Capture the cell that displays the provided text and extract its [X, Y] central coordinate. 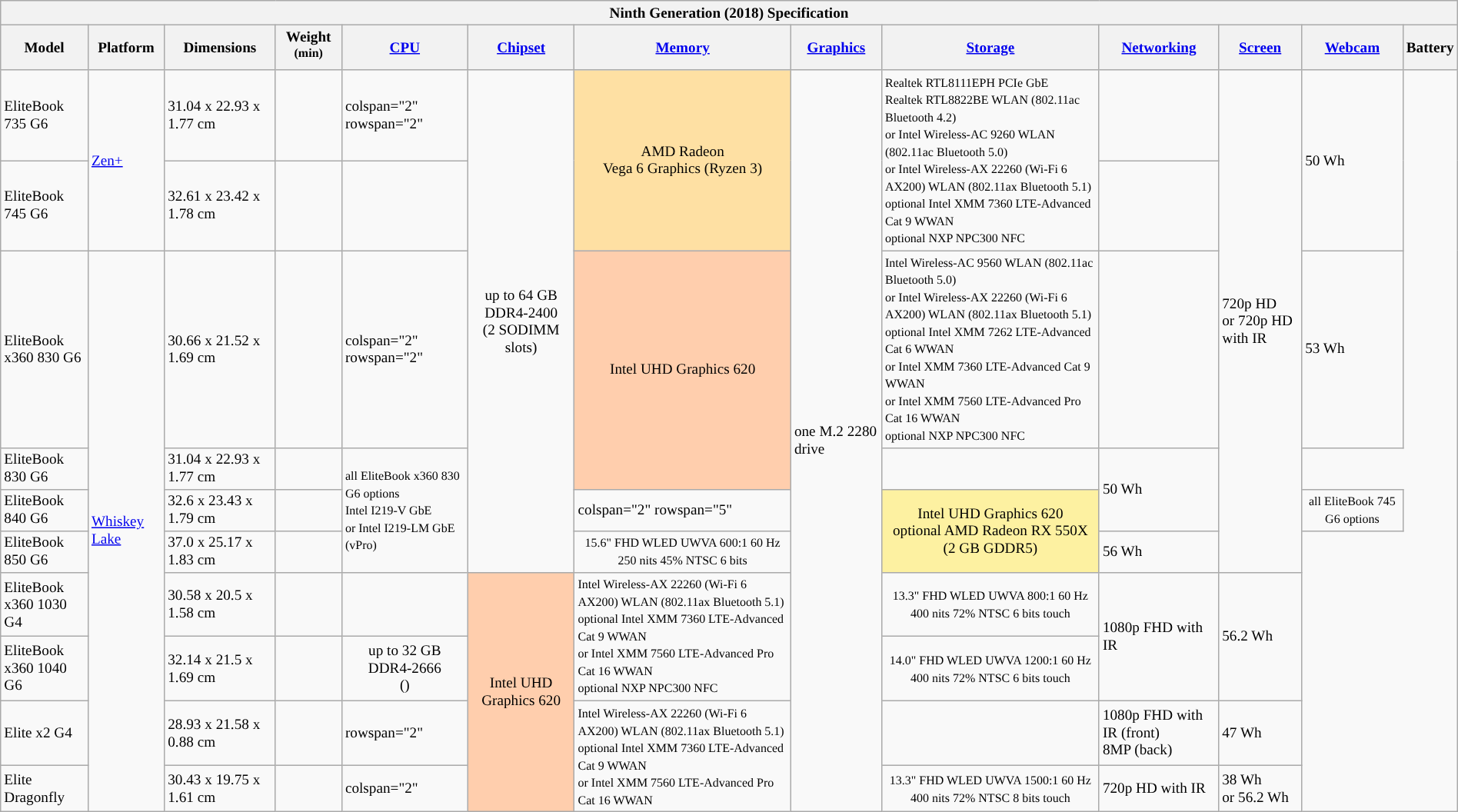
colspan="2" [404, 789]
up to 32 GB DDR4-2666() [404, 669]
47 Wh [1260, 733]
CPU [404, 48]
Battery [1430, 48]
EliteBook x360 830 G6 [45, 349]
32.61 x 23.42 x 1.78 cm [220, 205]
Whiskey Lake [126, 531]
15.6" FHD WLED UWVA 600:1 60 Hz 250 nits 45% NTSC 6 bits [683, 551]
Graphics [836, 48]
32.14 x 21.5 x 1.69 cm [220, 669]
AMD RadeonVega 6 Graphics (Ryzen 3) [683, 160]
Zen+ [126, 160]
rowspan="2" [404, 733]
32.6 x 23.43 x 1.79 cm [220, 510]
up to 64 GB DDR4-2400(2 SODIMM slots) [521, 321]
Webcam [1353, 48]
Networking [1158, 48]
720p HDor 720p HD with IR [1260, 321]
one M.2 2280 drive [836, 441]
14.0" FHD WLED UWVA 1200:1 60 Hz 400 nits 72% NTSC 6 bits touch [990, 669]
Platform [126, 48]
Chipset [521, 48]
56 Wh [1158, 551]
Weight (min) [308, 48]
Storage [990, 48]
13.3" FHD WLED UWVA 800:1 60 Hz 400 nits 72% NTSC 6 bits touch [990, 604]
1080p FHD with IR (front)8MP (back) [1158, 733]
37.0 x 25.17 x 1.83 cm [220, 551]
Elite Dragonfly [45, 789]
all EliteBook x360 830 G6 optionsIntel I219-V GbEor Intel I219-LM GbE (vPro) [404, 510]
all EliteBook 745 G6 options [1353, 510]
38 Whor 56.2 Wh [1260, 789]
28.93 x 21.58 x 0.88 cm [220, 733]
Memory [683, 48]
30.58 x 20.5 x 1.58 cm [220, 604]
Ninth Generation (2018) Specification [729, 13]
EliteBook 745 G6 [45, 205]
colspan="2" rowspan="5" [683, 510]
EliteBook x360 1030 G4 [45, 604]
56.2 Wh [1260, 637]
EliteBook x360 1040 G6 [45, 669]
EliteBook 830 G6 [45, 468]
Intel UHD Graphics 620optional AMD Radeon RX 550X (2 GB GDDR5) [990, 531]
Model [45, 48]
53 Wh [1353, 349]
Dimensions [220, 48]
Elite x2 G4 [45, 733]
EliteBook 840 G6 [45, 510]
EliteBook 735 G6 [45, 115]
1080p FHD with IR [1158, 637]
720p HD with IR [1158, 789]
30.43 x 19.75 x 1.61 cm [220, 789]
Screen [1260, 48]
13.3" FHD WLED UWVA 1500:1 60 Hz 400 nits 72% NTSC 8 bits touch [990, 789]
30.66 x 21.52 x 1.69 cm [220, 349]
EliteBook 850 G6 [45, 551]
